Output the [x, y] coordinate of the center of the cell containing the given text.  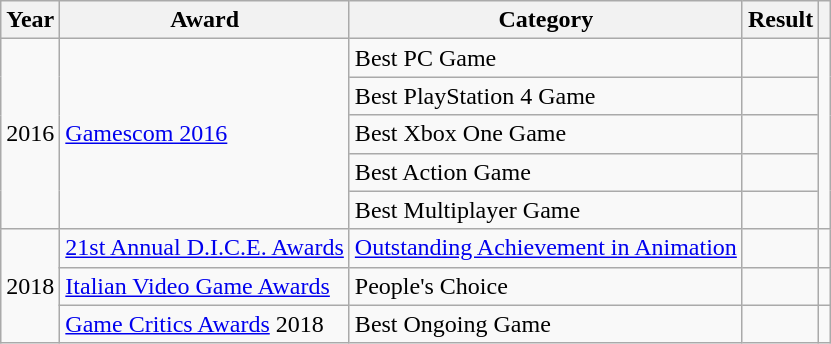
Best Action Game [546, 172]
21st Annual D.I.C.E. Awards [205, 248]
Game Critics Awards 2018 [205, 324]
Result [780, 20]
Best PlayStation 4 Game [546, 96]
Italian Video Game Awards [205, 286]
2016 [30, 134]
Gamescom 2016 [205, 134]
Best Multiplayer Game [546, 210]
Best Ongoing Game [546, 324]
2018 [30, 286]
Category [546, 20]
Outstanding Achievement in Animation [546, 248]
Best PC Game [546, 58]
People's Choice [546, 286]
Year [30, 20]
Award [205, 20]
Best Xbox One Game [546, 134]
